Capture the cell that displays the provided text and extract its [x, y] central coordinate. 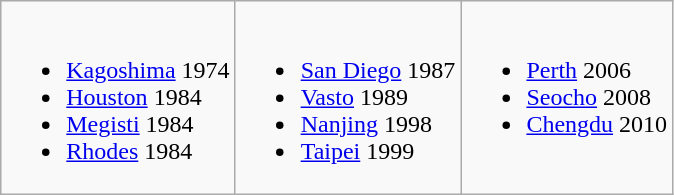
Perth 2006 Seocho 2008 Chengdu 2010 [567, 98]
Kagoshima 1974 Houston 1984 Megisti 1984 Rhodes 1984 [118, 98]
San Diego 1987 Vasto 1989 Nanjing 1998 Taipei 1999 [348, 98]
